From the cell containing the given text, extract its center point as [X, Y] coordinate. 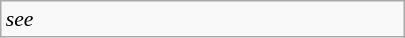
see [203, 19]
